Extract the [x, y] coordinate from the center of the cell holding the provided text.  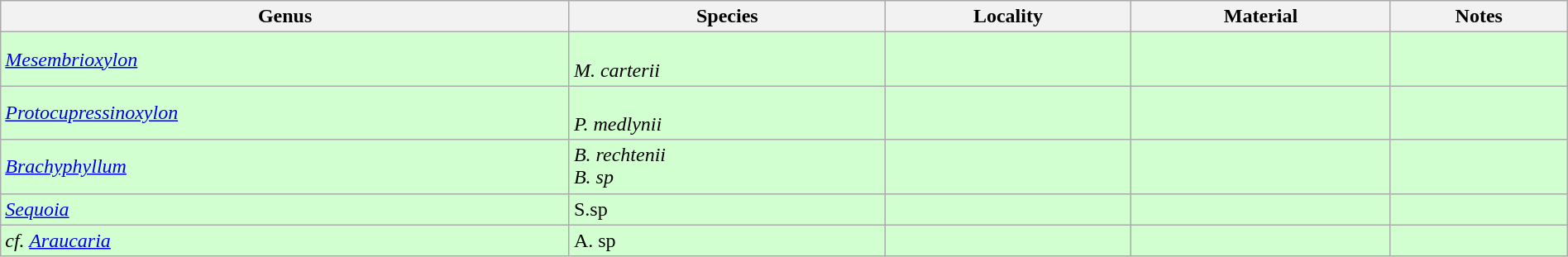
Notes [1479, 17]
Genus [285, 17]
A. sp [727, 240]
Species [727, 17]
P. medlynii [727, 112]
cf. Araucaria [285, 240]
Sequoia [285, 209]
B. rechteniiB. sp [727, 167]
Brachyphyllum [285, 167]
M. carterii [727, 59]
S.sp [727, 209]
Locality [1007, 17]
Protocupressinoxylon [285, 112]
Material [1261, 17]
Mesembrioxylon [285, 59]
